Determine the [X, Y] coordinate at the center of the cell enclosing the given text.  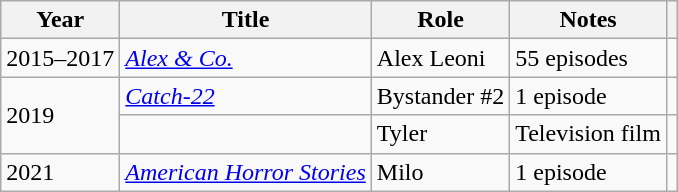
Tyler [440, 134]
American Horror Stories [246, 172]
Notes [588, 20]
Alex Leoni [440, 58]
2021 [60, 172]
Title [246, 20]
Role [440, 20]
Television film [588, 134]
2015–2017 [60, 58]
Bystander #2 [440, 96]
Milo [440, 172]
55 episodes [588, 58]
Alex & Co. [246, 58]
2019 [60, 115]
Catch-22 [246, 96]
Year [60, 20]
